Detect which cell encompasses the target text, then output its [X, Y] center coordinate. 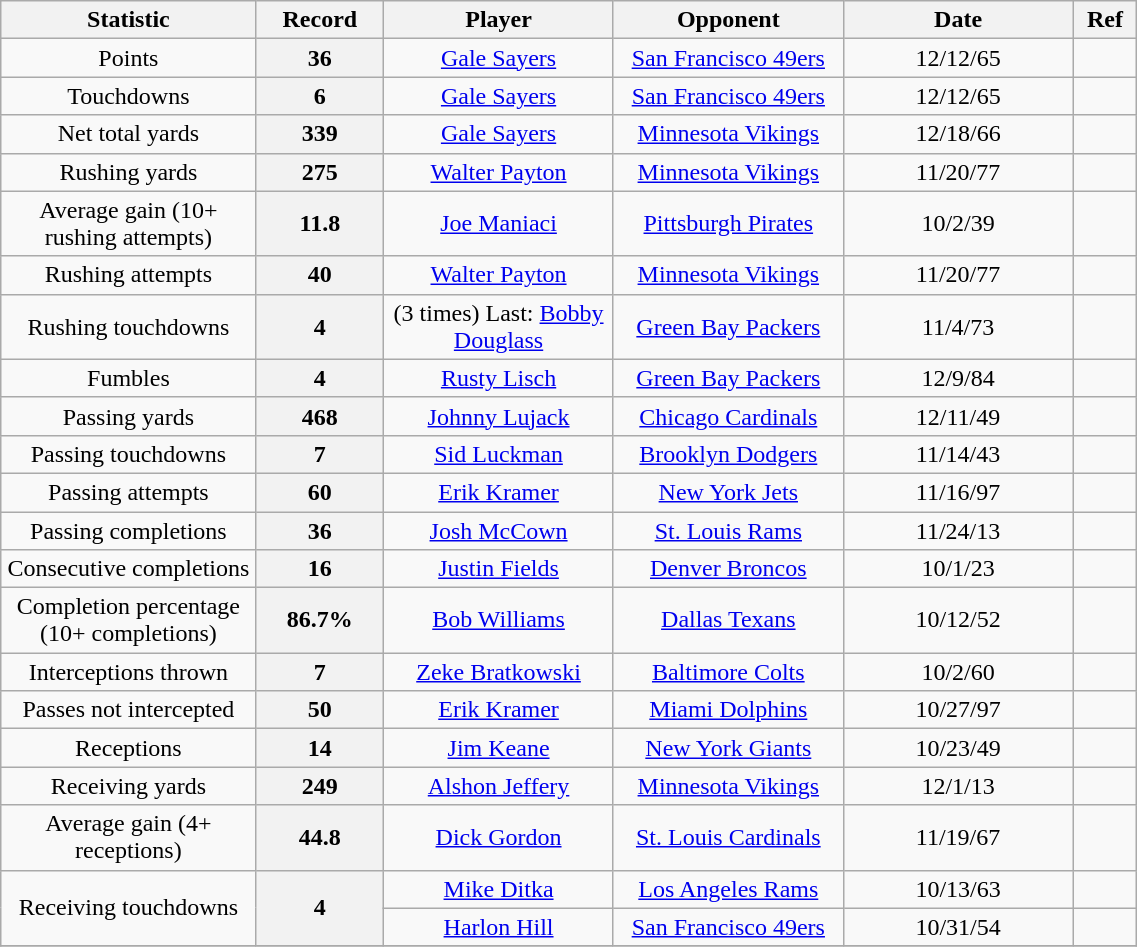
Receiving touchdowns [128, 908]
12/1/13 [958, 786]
Bob Williams [499, 620]
10/31/54 [958, 927]
10/23/49 [958, 748]
6 [320, 96]
14 [320, 748]
Jim Keane [499, 748]
11/24/13 [958, 531]
10/27/97 [958, 710]
40 [320, 275]
11/4/73 [958, 326]
339 [320, 134]
11/19/67 [958, 838]
44.8 [320, 838]
Rushing touchdowns [128, 326]
Average gain (10+ rushing attempts) [128, 224]
Date [958, 20]
Johnny Lujack [499, 416]
Denver Broncos [728, 569]
New York Giants [728, 748]
Miami Dolphins [728, 710]
16 [320, 569]
Consecutive completions [128, 569]
St. Louis Rams [728, 531]
Average gain (4+ receptions) [128, 838]
Rushing yards [128, 172]
Brooklyn Dodgers [728, 454]
86.7% [320, 620]
Passing attempts [128, 492]
Sid Luckman [499, 454]
Net total yards [128, 134]
Justin Fields [499, 569]
12/18/66 [958, 134]
Los Angeles Rams [728, 889]
11/16/97 [958, 492]
10/2/60 [958, 672]
St. Louis Cardinals [728, 838]
11/14/43 [958, 454]
Rushing attempts [128, 275]
Receiving yards [128, 786]
Player [499, 20]
Fumbles [128, 378]
(3 times) Last: Bobby Douglass [499, 326]
60 [320, 492]
Points [128, 58]
Rusty Lisch [499, 378]
Alshon Jeffery [499, 786]
Completion percentage (10+ completions) [128, 620]
10/13/63 [958, 889]
11.8 [320, 224]
Josh McCown [499, 531]
Joe Maniaci [499, 224]
12/9/84 [958, 378]
Passing yards [128, 416]
Passing completions [128, 531]
12/11/49 [958, 416]
Ref [1105, 20]
Touchdowns [128, 96]
Mike Ditka [499, 889]
Receptions [128, 748]
468 [320, 416]
10/1/23 [958, 569]
50 [320, 710]
249 [320, 786]
Interceptions thrown [128, 672]
Passing touchdowns [128, 454]
Dick Gordon [499, 838]
Dallas Texans [728, 620]
Record [320, 20]
10/2/39 [958, 224]
275 [320, 172]
Opponent [728, 20]
New York Jets [728, 492]
Baltimore Colts [728, 672]
Chicago Cardinals [728, 416]
10/12/52 [958, 620]
Harlon Hill [499, 927]
Statistic [128, 20]
Pittsburgh Pirates [728, 224]
Passes not intercepted [128, 710]
Zeke Bratkowski [499, 672]
